From the cell containing the given text, extract its center point as (X, Y) coordinate. 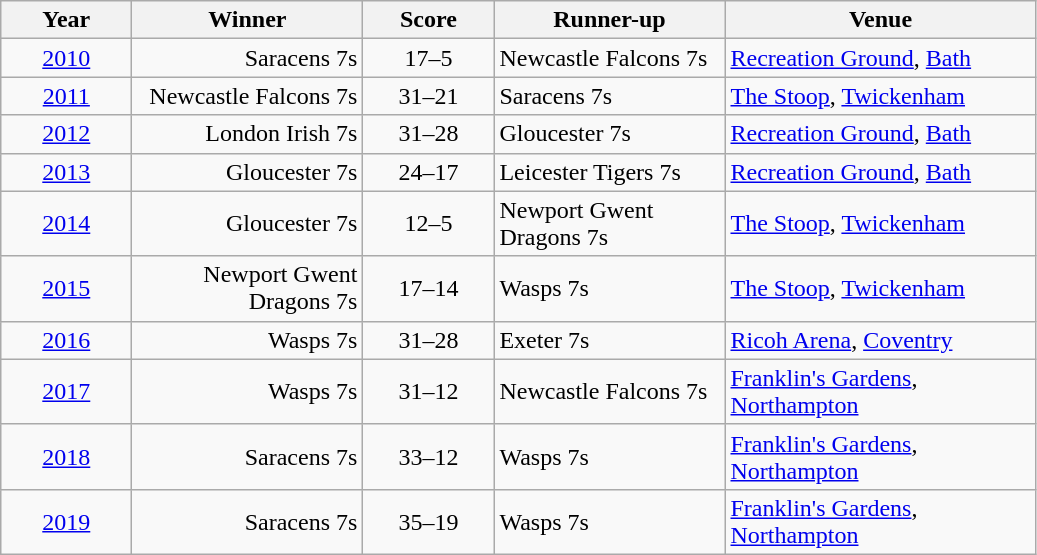
London Irish 7s (248, 134)
2015 (66, 288)
Year (66, 20)
2019 (66, 522)
Ricoh Arena, Coventry (880, 340)
2014 (66, 224)
33–12 (428, 456)
Score (428, 20)
2010 (66, 58)
2011 (66, 96)
12–5 (428, 224)
2012 (66, 134)
Winner (248, 20)
2017 (66, 392)
24–17 (428, 172)
31–12 (428, 392)
35–19 (428, 522)
Runner-up (610, 20)
17–14 (428, 288)
2013 (66, 172)
31–21 (428, 96)
2018 (66, 456)
Venue (880, 20)
Leicester Tigers 7s (610, 172)
2016 (66, 340)
17–5 (428, 58)
Exeter 7s (610, 340)
